Search for the cell housing the specified text and yield its [X, Y] center coordinate. 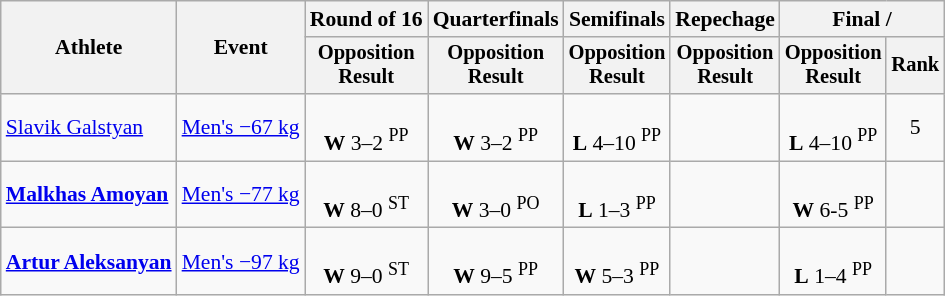
Men's −67 kg [241, 128]
W 9–0 ST [366, 262]
Malkhas Amoyan [89, 194]
Rank [915, 66]
W 6-5 PP [834, 194]
Semifinals [618, 19]
W 3–0 PO [496, 194]
Slavik Galstyan [89, 128]
Men's −77 kg [241, 194]
L 1–4 PP [834, 262]
Round of 16 [366, 19]
W 9–5 PP [496, 262]
W 5–3 PP [618, 262]
Quarterfinals [496, 19]
Athlete [89, 48]
Event [241, 48]
L 1–3 PP [618, 194]
Repechage [725, 19]
W 8–0 ST [366, 194]
5 [915, 128]
Artur Aleksanyan [89, 262]
Men's −97 kg [241, 262]
Final / [862, 19]
